Locate the cell with the specified text and output its [X, Y] center coordinate. 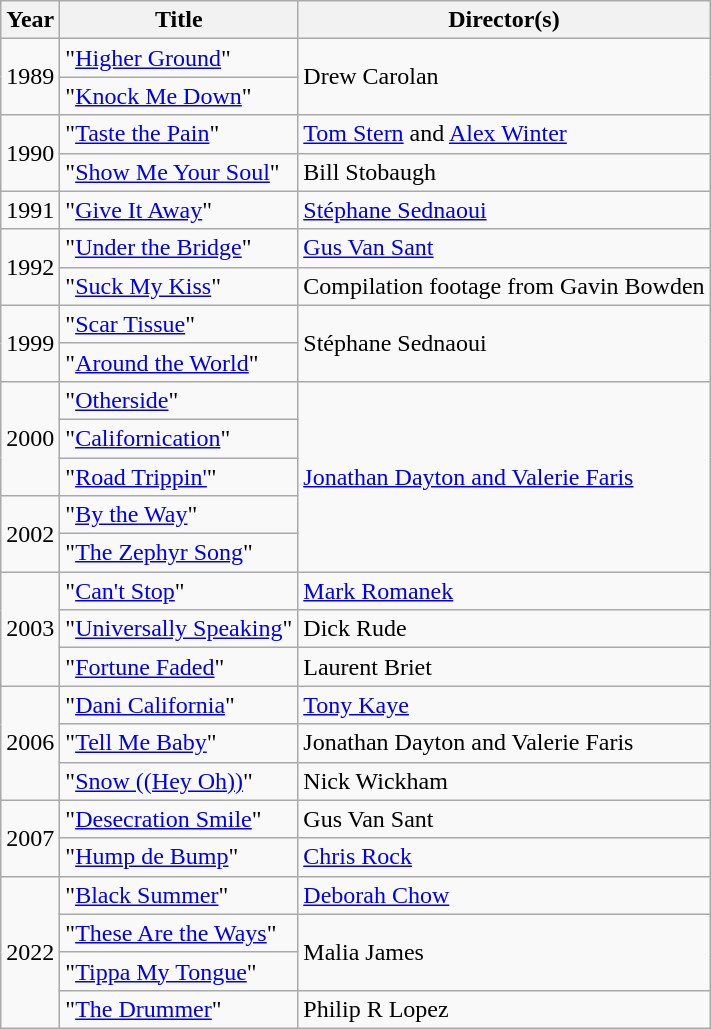
Deborah Chow [504, 895]
"Desecration Smile" [179, 819]
"Tell Me Baby" [179, 743]
"Suck My Kiss" [179, 286]
"Californication" [179, 438]
"Taste the Pain" [179, 134]
"Hump de Bump" [179, 857]
Bill Stobaugh [504, 172]
1999 [30, 343]
"Around the World" [179, 362]
Year [30, 20]
"Fortune Faded" [179, 667]
1991 [30, 210]
Malia James [504, 952]
"Under the Bridge" [179, 248]
"Dani California" [179, 705]
2007 [30, 838]
"Knock Me Down" [179, 96]
"Universally Speaking" [179, 629]
Director(s) [504, 20]
Drew Carolan [504, 77]
2000 [30, 438]
Tom Stern and Alex Winter [504, 134]
Tony Kaye [504, 705]
Title [179, 20]
1990 [30, 153]
Mark Romanek [504, 591]
1989 [30, 77]
Laurent Briet [504, 667]
"The Drummer" [179, 1009]
Chris Rock [504, 857]
"Otherside" [179, 400]
Philip R Lopez [504, 1009]
Nick Wickham [504, 781]
"Can't Stop" [179, 591]
"Higher Ground" [179, 58]
2003 [30, 629]
2006 [30, 743]
"Give It Away" [179, 210]
"Show Me Your Soul" [179, 172]
Dick Rude [504, 629]
"Tippa My Tongue" [179, 971]
1992 [30, 267]
"Black Summer" [179, 895]
"These Are the Ways" [179, 933]
"The Zephyr Song" [179, 553]
2022 [30, 952]
"Scar Tissue" [179, 324]
"Snow ((Hey Oh))" [179, 781]
"By the Way" [179, 515]
2002 [30, 534]
"Road Trippin'" [179, 477]
Compilation footage from Gavin Bowden [504, 286]
